Search for the cell housing the specified text and yield its (X, Y) center coordinate. 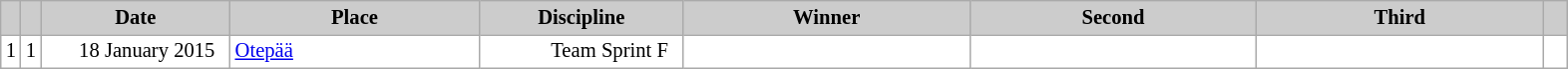
Otepää (355, 51)
Team Sprint F (581, 51)
Second (1113, 17)
Third (1400, 17)
18 January 2015 (136, 51)
Winner (826, 17)
Discipline (581, 17)
Place (355, 17)
Date (136, 17)
